Find where the given text appears and provide that cell's center as [X, Y] coordinate. 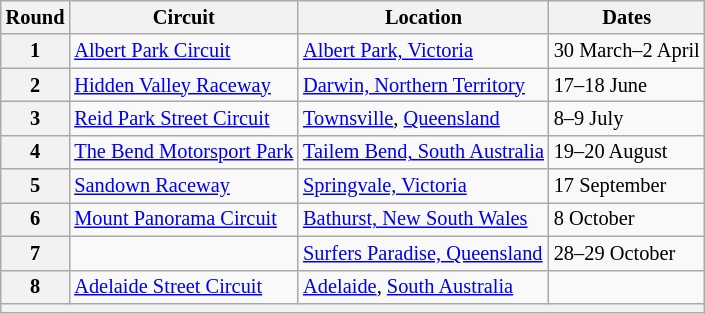
8 [36, 287]
2 [36, 85]
Hidden Valley Raceway [184, 85]
17–18 June [627, 85]
The Bend Motorsport Park [184, 152]
Reid Park Street Circuit [184, 118]
Bathurst, New South Wales [424, 219]
30 March–2 April [627, 51]
19–20 August [627, 152]
Circuit [184, 17]
Surfers Paradise, Queensland [424, 253]
Albert Park, Victoria [424, 51]
Adelaide Street Circuit [184, 287]
Darwin, Northern Territory [424, 85]
Townsville, Queensland [424, 118]
28–29 October [627, 253]
6 [36, 219]
8–9 July [627, 118]
Location [424, 17]
1 [36, 51]
Springvale, Victoria [424, 186]
Adelaide, South Australia [424, 287]
Sandown Raceway [184, 186]
4 [36, 152]
Tailem Bend, South Australia [424, 152]
Dates [627, 17]
Albert Park Circuit [184, 51]
17 September [627, 186]
3 [36, 118]
Mount Panorama Circuit [184, 219]
7 [36, 253]
8 October [627, 219]
Round [36, 17]
5 [36, 186]
